Find where the given text appears and provide that cell's center as [x, y] coordinate. 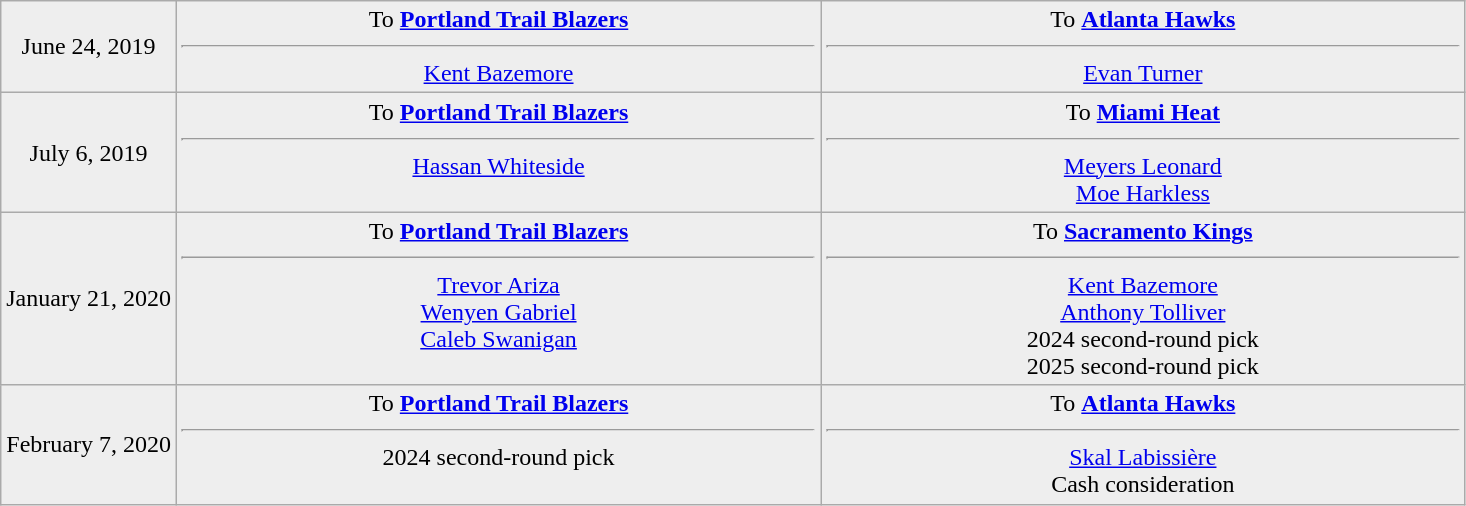
July 6, 2019 [89, 152]
June 24, 2019 [89, 47]
To Portland Trail BlazersKent Bazemore [498, 47]
To Atlanta HawksSkal LabissièreCash consideration [1143, 444]
To Atlanta HawksEvan Turner [1143, 47]
To Portland Trail BlazersTrevor ArizaWenyen GabrielCaleb Swanigan [498, 298]
January 21, 2020 [89, 298]
February 7, 2020 [89, 444]
To Sacramento KingsKent BazemoreAnthony Tolliver2024 second-round pick2025 second-round pick [1143, 298]
To Miami HeatMeyers LeonardMoe Harkless [1143, 152]
To Portland Trail Blazers2024 second-round pick [498, 444]
To Portland Trail BlazersHassan Whiteside [498, 152]
